Extract the (X, Y) coordinate from the center of the cell holding the provided text.  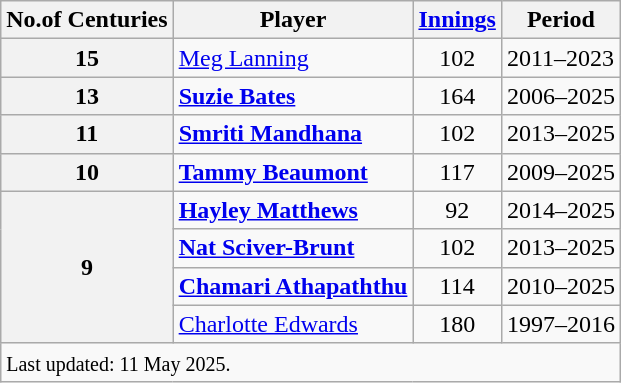
Meg Lanning (293, 58)
2014–2025 (560, 210)
164 (457, 96)
Suzie Bates (293, 96)
114 (457, 286)
No.of Centuries (87, 20)
1997–2016 (560, 324)
Smriti Mandhana (293, 134)
9 (87, 267)
92 (457, 210)
Nat Sciver-Brunt (293, 248)
Last updated: 11 May 2025. (311, 362)
Chamari Athapaththu (293, 286)
2010–2025 (560, 286)
Period (560, 20)
2006–2025 (560, 96)
Tammy Beaumont (293, 172)
Charlotte Edwards (293, 324)
Innings (457, 20)
2011–2023 (560, 58)
13 (87, 96)
11 (87, 134)
2009–2025 (560, 172)
Player (293, 20)
Hayley Matthews (293, 210)
10 (87, 172)
15 (87, 58)
180 (457, 324)
117 (457, 172)
